Output the (x, y) coordinate of the center of the cell containing the given text.  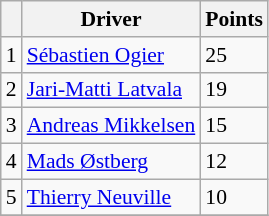
Driver (112, 19)
Points (234, 19)
2 (12, 90)
1 (12, 55)
19 (234, 90)
12 (234, 162)
Andreas Mikkelsen (112, 126)
15 (234, 126)
Jari-Matti Latvala (112, 90)
3 (12, 126)
5 (12, 197)
Thierry Neuville (112, 197)
25 (234, 55)
Mads Østberg (112, 162)
Sébastien Ogier (112, 55)
4 (12, 162)
10 (234, 197)
